Determine the (X, Y) coordinate at the center of the cell enclosing the given text.  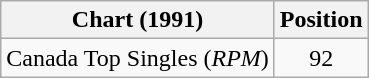
Position (321, 20)
92 (321, 58)
Canada Top Singles (RPM) (138, 58)
Chart (1991) (138, 20)
